Provide the [x, y] coordinate of the cell's center where the given text is located.  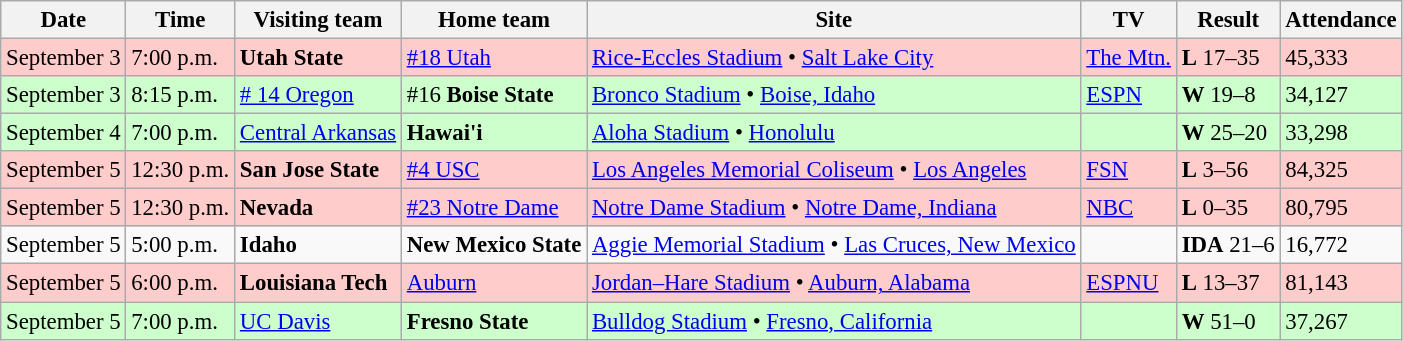
#23 Notre Dame [494, 208]
16,772 [1341, 245]
L 13–37 [1228, 283]
6:00 p.m. [180, 283]
Result [1228, 20]
Attendance [1341, 20]
San Jose State [318, 170]
Utah State [318, 58]
Los Angeles Memorial Coliseum • Los Angeles [834, 170]
84,325 [1341, 170]
L 17–35 [1228, 58]
Central Arkansas [318, 133]
NBC [1128, 208]
L 3–56 [1228, 170]
#18 Utah [494, 58]
80,795 [1341, 208]
Rice-Eccles Stadium • Salt Lake City [834, 58]
Date [64, 20]
# 14 Oregon [318, 95]
ESPNU [1128, 283]
Idaho [318, 245]
Hawai'i [494, 133]
New Mexico State [494, 245]
45,333 [1341, 58]
The Mtn. [1128, 58]
Bronco Stadium • Boise, Idaho [834, 95]
W 25–20 [1228, 133]
Site [834, 20]
Jordan–Hare Stadium • Auburn, Alabama [834, 283]
ESPN [1128, 95]
FSN [1128, 170]
Home team [494, 20]
Notre Dame Stadium • Notre Dame, Indiana [834, 208]
33,298 [1341, 133]
Bulldog Stadium • Fresno, California [834, 321]
37,267 [1341, 321]
Time [180, 20]
W 19–8 [1228, 95]
Aggie Memorial Stadium • Las Cruces, New Mexico [834, 245]
8:15 p.m. [180, 95]
#4 USC [494, 170]
81,143 [1341, 283]
Nevada [318, 208]
UC Davis [318, 321]
TV [1128, 20]
L 0–35 [1228, 208]
September 4 [64, 133]
Aloha Stadium • Honolulu [834, 133]
34,127 [1341, 95]
5:00 p.m. [180, 245]
W 51–0 [1228, 321]
Louisiana Tech [318, 283]
IDA 21–6 [1228, 245]
#16 Boise State [494, 95]
Auburn [494, 283]
Visiting team [318, 20]
Fresno State [494, 321]
